Determine the (X, Y) coordinate at the center of the cell enclosing the given text.  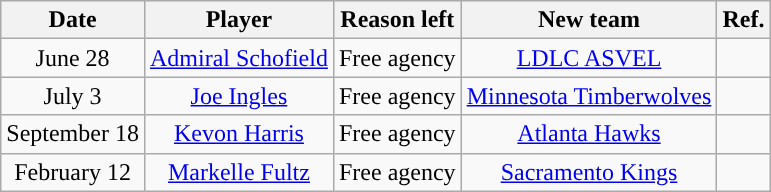
Minnesota Timberwolves (589, 96)
Admiral Schofield (238, 58)
New team (589, 20)
Sacramento Kings (589, 172)
June 28 (73, 58)
Date (73, 20)
Markelle Fultz (238, 172)
February 12 (73, 172)
Atlanta Hawks (589, 134)
Ref. (744, 20)
Kevon Harris (238, 134)
Player (238, 20)
July 3 (73, 96)
LDLC ASVEL (589, 58)
Joe Ingles (238, 96)
September 18 (73, 134)
Reason left (397, 20)
